Extract the [X, Y] coordinate from the center of the cell holding the provided text.  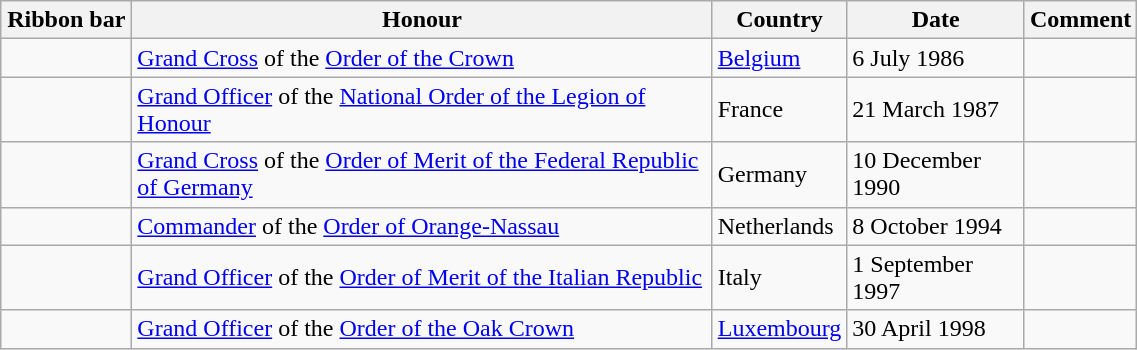
Grand Cross of the Order of the Crown [422, 58]
Grand Officer of the Order of the Oak Crown [422, 329]
Grand Officer of the National Order of the Legion of Honour [422, 110]
1 September 1997 [936, 278]
Netherlands [780, 226]
30 April 1998 [936, 329]
Grand Cross of the Order of Merit of the Federal Republic of Germany [422, 174]
Luxembourg [780, 329]
Grand Officer of the Order of Merit of the Italian Republic [422, 278]
6 July 1986 [936, 58]
Date [936, 20]
Belgium [780, 58]
Italy [780, 278]
Commander of the Order of Orange-Nassau [422, 226]
Country [780, 20]
8 October 1994 [936, 226]
Germany [780, 174]
21 March 1987 [936, 110]
Comment [1080, 20]
Ribbon bar [66, 20]
France [780, 110]
Honour [422, 20]
10 December 1990 [936, 174]
